Return the (x, y) coordinate for the center point of the cell that contains the specified text.  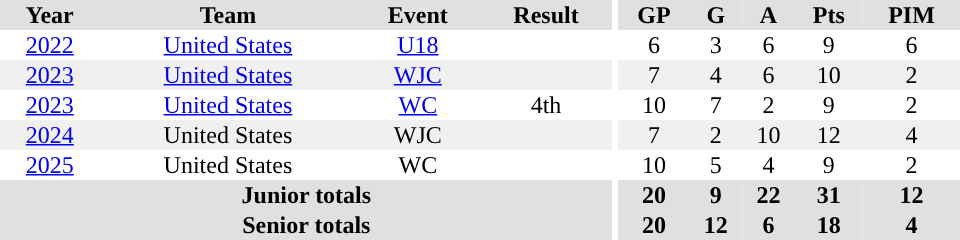
Result (546, 15)
31 (829, 195)
Event (418, 15)
G (716, 15)
Team (228, 15)
Senior totals (306, 225)
Junior totals (306, 195)
18 (829, 225)
2025 (50, 165)
2022 (50, 45)
Year (50, 15)
5 (716, 165)
22 (768, 195)
GP (654, 15)
3 (716, 45)
PIM (912, 15)
2024 (50, 135)
U18 (418, 45)
4th (546, 105)
A (768, 15)
Pts (829, 15)
